Pinpoint the cell where the given text exists, returning its (x, y) midpoint coordinate. 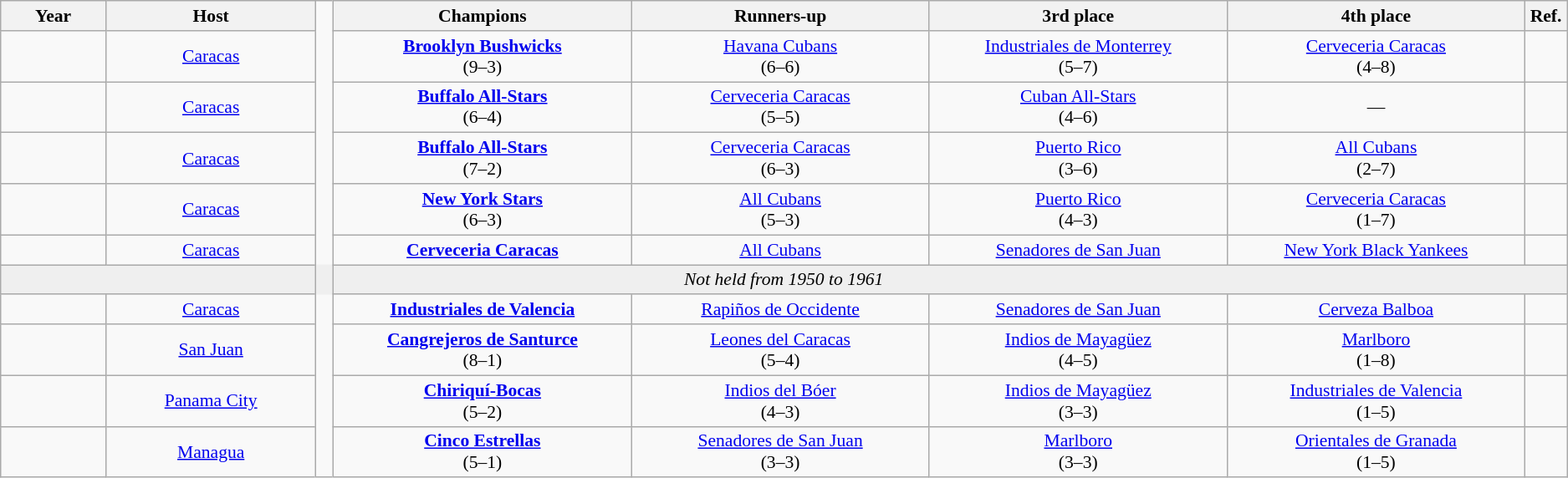
Managua (211, 451)
— (1376, 107)
Brooklyn Bushwicks(9–3) (483, 57)
Cinco Estrellas(5–1) (483, 451)
Leones del Caracas(5–4) (780, 349)
New York Stars(6–3) (483, 209)
New York Black Yankees (1376, 250)
San Juan (211, 349)
Ref. (1546, 16)
Marlboro(1–8) (1376, 349)
Havana Cubans(6–6) (780, 57)
Indios de Mayagüez(4–5) (1078, 349)
Cerveceria Caracas(6–3) (780, 159)
Cangrejeros de Santurce(8–1) (483, 349)
Panama City (211, 401)
Indios de Mayagüez(3–3) (1078, 401)
Cerveceria Caracas(5–5) (780, 107)
Senadores de San Juan(3–3) (780, 451)
Cerveceria Caracas (483, 250)
Rapiños de Occidente (780, 310)
Buffalo All-Stars(7–2) (483, 159)
4th place (1376, 16)
All Cubans(2–7) (1376, 159)
3rd place (1078, 16)
Not held from 1950 to 1961 (784, 280)
Industriales de Monterrey(5–7) (1078, 57)
Industriales de Valencia(1–5) (1376, 401)
Chiriquí-Bocas(5–2) (483, 401)
Cerveceria Caracas(4–8) (1376, 57)
All Cubans(5–3) (780, 209)
Puerto Rico(4–3) (1078, 209)
Indios del Bóer(4–3) (780, 401)
Orientales de Granada(1–5) (1376, 451)
Year (54, 16)
Cerveza Balboa (1376, 310)
Cuban All-Stars(4–6) (1078, 107)
Runners-up (780, 16)
All Cubans (780, 250)
Host (211, 16)
Puerto Rico(3–6) (1078, 159)
Buffalo All-Stars(6–4) (483, 107)
Champions (483, 16)
Industriales de Valencia (483, 310)
Cerveceria Caracas(1–7) (1376, 209)
Marlboro(3–3) (1078, 451)
